For the text-containing cell, return its midpoint in (x, y) coordinate format. 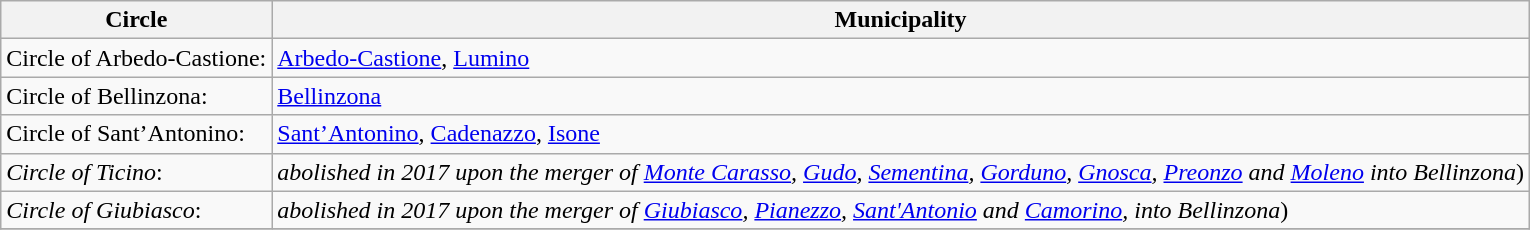
Circle of Bellinzona: (136, 96)
Circle of Sant’Antonino: (136, 134)
Arbedo-Castione, Lumino (901, 58)
Circle of Ticino: (136, 172)
Circle of Arbedo-Castione: (136, 58)
Bellinzona (901, 96)
Sant’Antonino, Cadenazzo, Isone (901, 134)
abolished in 2017 upon the merger of Monte Carasso, Gudo, Sementina, Gorduno, Gnosca, Preonzo and Moleno into Bellinzona) (901, 172)
Circle of Giubiasco: (136, 210)
Circle (136, 20)
abolished in 2017 upon the merger of Giubiasco, Pianezzo, Sant'Antonio and Camorino, into Bellinzona) (901, 210)
Municipality (901, 20)
